For the text-containing cell, return its midpoint in [X, Y] coordinate format. 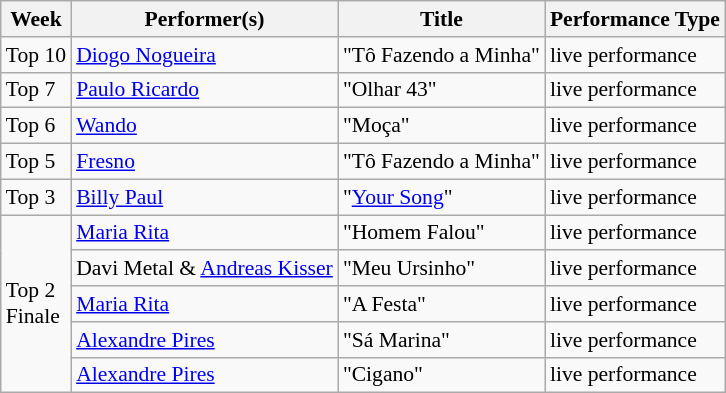
Top 3 [36, 197]
Billy Paul [204, 197]
"Moça" [442, 126]
"Meu Ursinho" [442, 269]
Top 2Finale [36, 304]
"Sá Marina" [442, 340]
Title [442, 19]
Davi Metal & Andreas Kisser [204, 269]
Week [36, 19]
Performer(s) [204, 19]
Wando [204, 126]
"Olhar 43" [442, 90]
Diogo Nogueira [204, 55]
Top 10 [36, 55]
Top 7 [36, 90]
"Your Song" [442, 197]
"A Festa" [442, 304]
"Homem Falou" [442, 233]
Performance Type [635, 19]
Paulo Ricardo [204, 90]
Top 6 [36, 126]
"Cigano" [442, 375]
Top 5 [36, 162]
Fresno [204, 162]
